Extract the (X, Y) coordinate from the center of the cell holding the provided text.  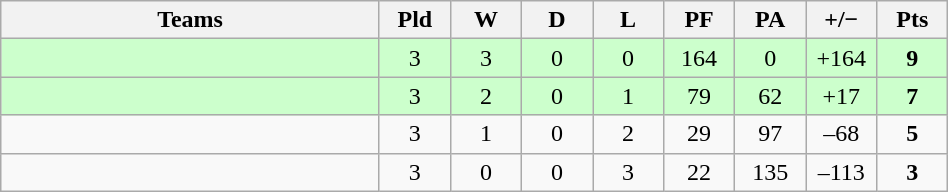
+17 (842, 96)
22 (700, 172)
Pts (912, 20)
29 (700, 134)
79 (700, 96)
D (556, 20)
Pld (414, 20)
W (486, 20)
135 (770, 172)
–68 (842, 134)
62 (770, 96)
PA (770, 20)
–113 (842, 172)
+164 (842, 58)
5 (912, 134)
Teams (190, 20)
164 (700, 58)
9 (912, 58)
+/− (842, 20)
L (628, 20)
PF (700, 20)
97 (770, 134)
7 (912, 96)
